Return the [X, Y] coordinate for the center point of the cell that contains the specified text.  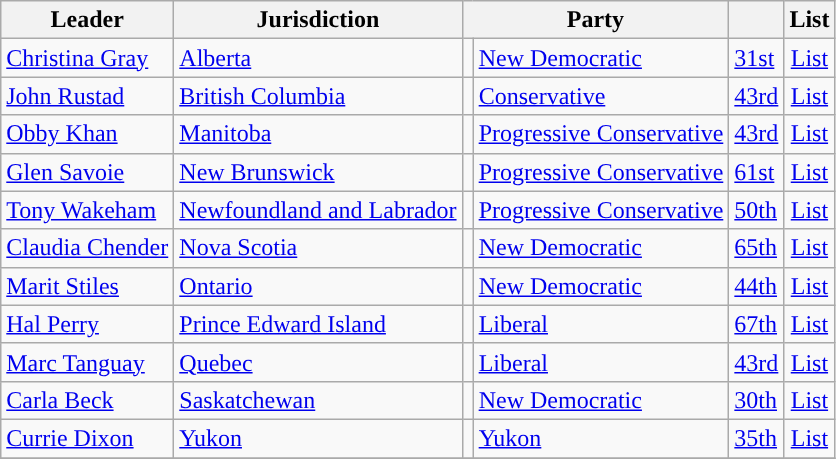
Saskatchewan [318, 400]
Conservative [601, 96]
Obby Khan [88, 134]
Alberta [318, 58]
35th [756, 438]
Ontario [318, 286]
61st [756, 172]
Quebec [318, 362]
Prince Edward Island [318, 324]
Leader [88, 20]
44th [756, 286]
Manitoba [318, 134]
Currie Dixon [88, 438]
31st [756, 58]
John Rustad [88, 96]
Carla Beck [88, 400]
Marc Tanguay [88, 362]
Tony Wakeham [88, 210]
Christina Gray [88, 58]
Nova Scotia [318, 248]
Jurisdiction [318, 20]
New Brunswick [318, 172]
67th [756, 324]
50th [756, 210]
30th [756, 400]
Claudia Chender [88, 248]
65th [756, 248]
Marit Stiles [88, 286]
Party [596, 20]
Glen Savoie [88, 172]
British Columbia [318, 96]
Hal Perry [88, 324]
Newfoundland and Labrador [318, 210]
